Return [X, Y] of the center of cell containing provided text 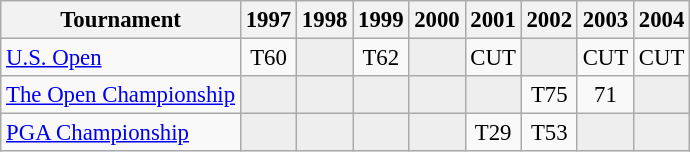
2003 [605, 20]
The Open Championship [121, 95]
1998 [325, 20]
1997 [268, 20]
T75 [549, 95]
2002 [549, 20]
1999 [381, 20]
2004 [661, 20]
T60 [268, 58]
71 [605, 95]
T62 [381, 58]
U.S. Open [121, 58]
2000 [437, 20]
T29 [493, 133]
Tournament [121, 20]
2001 [493, 20]
T53 [549, 133]
PGA Championship [121, 133]
